Return the (X, Y) coordinate for the center point of the cell that contains the specified text.  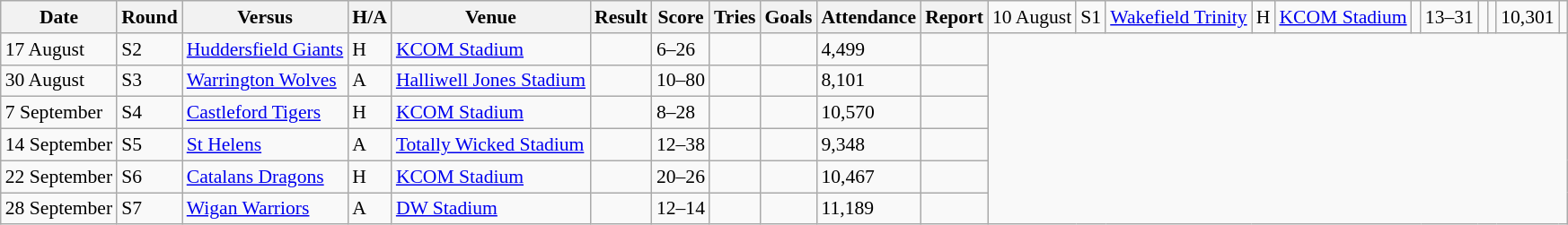
Attendance (868, 17)
Round (149, 17)
9,348 (868, 145)
S5 (149, 145)
Date (59, 17)
S3 (149, 81)
Versus (266, 17)
H/A (370, 17)
DW Stadium (490, 209)
11,189 (868, 209)
Catalans Dragons (266, 177)
S2 (149, 49)
10–80 (681, 81)
10,467 (868, 177)
Score (681, 17)
7 September (59, 113)
22 September (59, 177)
Tries (735, 17)
10,301 (1527, 17)
S4 (149, 113)
10,570 (868, 113)
8,101 (868, 81)
Report (954, 17)
Castleford Tigers (266, 113)
Result (621, 17)
13–31 (1449, 17)
12–14 (681, 209)
Halliwell Jones Stadium (490, 81)
4,499 (868, 49)
S6 (149, 177)
Warrington Wolves (266, 81)
14 September (59, 145)
Wakefield Trinity (1178, 17)
Wigan Warriors (266, 209)
St Helens (266, 145)
Goals (788, 17)
S7 (149, 209)
17 August (59, 49)
28 September (59, 209)
S1 (1090, 17)
Huddersfield Giants (266, 49)
30 August (59, 81)
10 August (1032, 17)
8–28 (681, 113)
Venue (490, 17)
Totally Wicked Stadium (490, 145)
20–26 (681, 177)
6–26 (681, 49)
12–38 (681, 145)
